Capture the cell that displays the provided text and extract its [x, y] central coordinate. 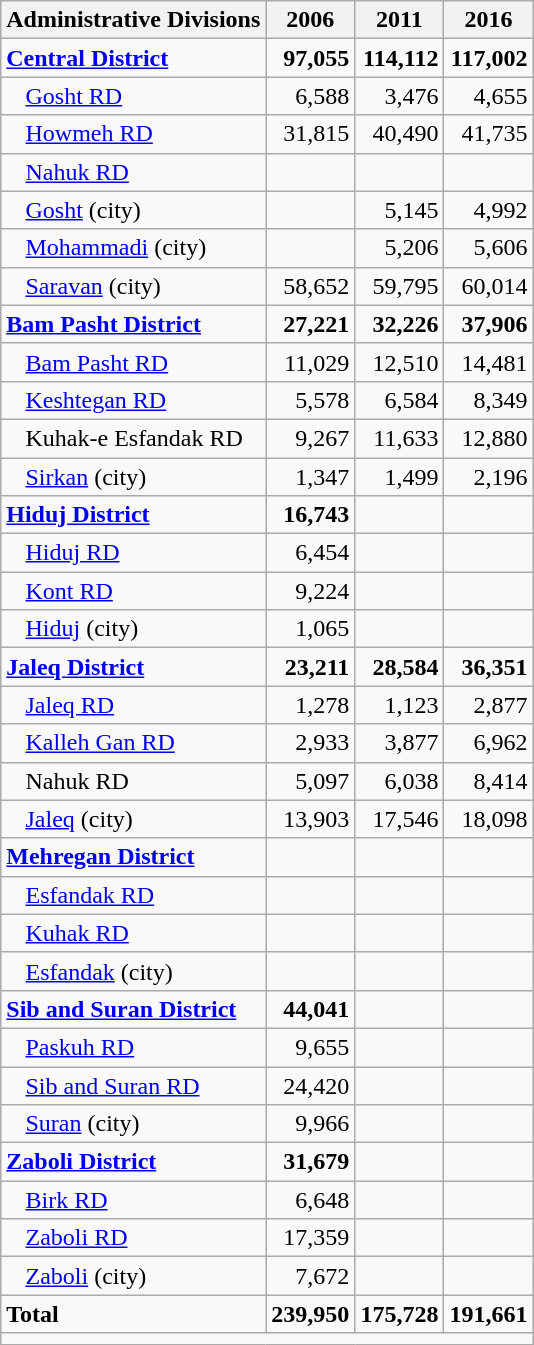
5,606 [488, 248]
6,584 [400, 400]
8,414 [488, 781]
114,112 [400, 58]
7,672 [310, 1276]
4,992 [488, 210]
Jaleq RD [134, 705]
6,454 [310, 553]
Bam Pasht RD [134, 362]
12,510 [400, 362]
12,880 [488, 438]
Kont RD [134, 591]
Administrative Divisions [134, 20]
5,206 [400, 248]
Gosht (city) [134, 210]
44,041 [310, 1009]
11,029 [310, 362]
3,476 [400, 96]
Sib and Suran RD [134, 1085]
175,728 [400, 1314]
4,655 [488, 96]
Jaleq District [134, 667]
1,347 [310, 477]
36,351 [488, 667]
Mohammadi (city) [134, 248]
5,097 [310, 781]
9,224 [310, 591]
28,584 [400, 667]
40,490 [400, 134]
31,815 [310, 134]
18,098 [488, 819]
Zaboli District [134, 1162]
6,648 [310, 1200]
Esfandak RD [134, 895]
Kuhak-e Esfandak RD [134, 438]
1,123 [400, 705]
5,578 [310, 400]
Central District [134, 58]
Gosht RD [134, 96]
Keshtegan RD [134, 400]
Saravan (city) [134, 286]
24,420 [310, 1085]
Howmeh RD [134, 134]
31,679 [310, 1162]
5,145 [400, 210]
59,795 [400, 286]
2,933 [310, 743]
2016 [488, 20]
Zaboli RD [134, 1238]
97,055 [310, 58]
16,743 [310, 515]
Birk RD [134, 1200]
9,267 [310, 438]
32,226 [400, 324]
Hiduj District [134, 515]
27,221 [310, 324]
9,655 [310, 1047]
1,499 [400, 477]
117,002 [488, 58]
Esfandak (city) [134, 971]
58,652 [310, 286]
2011 [400, 20]
Zaboli (city) [134, 1276]
Sirkan (city) [134, 477]
9,966 [310, 1124]
11,633 [400, 438]
Hiduj RD [134, 553]
Jaleq (city) [134, 819]
8,349 [488, 400]
37,906 [488, 324]
1,065 [310, 629]
6,038 [400, 781]
13,903 [310, 819]
Suran (city) [134, 1124]
6,588 [310, 96]
Hiduj (city) [134, 629]
17,359 [310, 1238]
Paskuh RD [134, 1047]
3,877 [400, 743]
191,661 [488, 1314]
2006 [310, 20]
Kalleh Gan RD [134, 743]
41,735 [488, 134]
Mehregan District [134, 857]
Total [134, 1314]
14,481 [488, 362]
2,196 [488, 477]
6,962 [488, 743]
1,278 [310, 705]
17,546 [400, 819]
Kuhak RD [134, 933]
2,877 [488, 705]
239,950 [310, 1314]
60,014 [488, 286]
Bam Pasht District [134, 324]
23,211 [310, 667]
Sib and Suran District [134, 1009]
